Capture the cell that displays the provided text and extract its [X, Y] central coordinate. 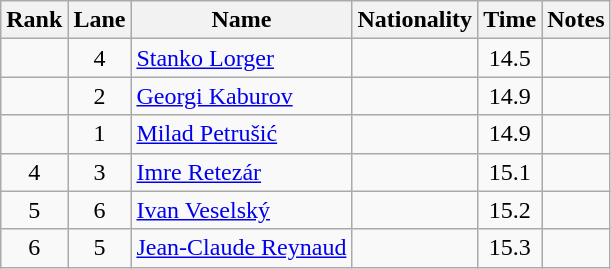
Milad Petrušić [242, 134]
Time [510, 20]
2 [100, 96]
15.3 [510, 248]
15.2 [510, 210]
3 [100, 172]
Rank [34, 20]
1 [100, 134]
Stanko Lorger [242, 58]
Name [242, 20]
15.1 [510, 172]
Lane [100, 20]
Georgi Kaburov [242, 96]
Jean-Claude Reynaud [242, 248]
Nationality [415, 20]
14.5 [510, 58]
Imre Retezár [242, 172]
Ivan Veselský [242, 210]
Notes [576, 20]
